Determine the (x, y) coordinate at the center of the cell enclosing the given text.  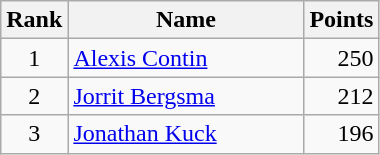
3 (34, 134)
Name (186, 20)
Rank (34, 20)
1 (34, 58)
250 (342, 58)
212 (342, 96)
Alexis Contin (186, 58)
Points (342, 20)
Jonathan Kuck (186, 134)
196 (342, 134)
Jorrit Bergsma (186, 96)
2 (34, 96)
